Capture the cell that displays the provided text and extract its [x, y] central coordinate. 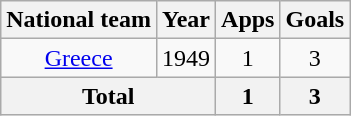
National team [79, 20]
Total [108, 96]
1949 [186, 58]
Greece [79, 58]
Apps [248, 20]
Goals [315, 20]
Year [186, 20]
